Locate the cell with the specified text and output its (X, Y) center coordinate. 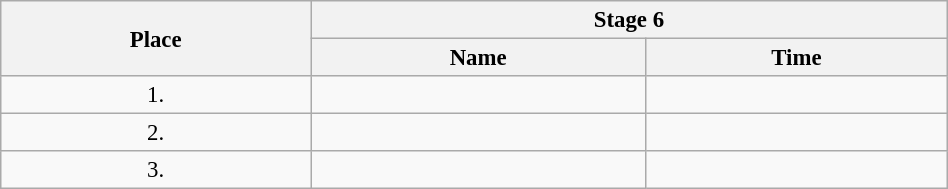
1. (156, 95)
2. (156, 133)
Time (797, 58)
Stage 6 (630, 20)
Name (478, 58)
Place (156, 38)
3. (156, 170)
